For the text-containing cell, return its midpoint in [x, y] coordinate format. 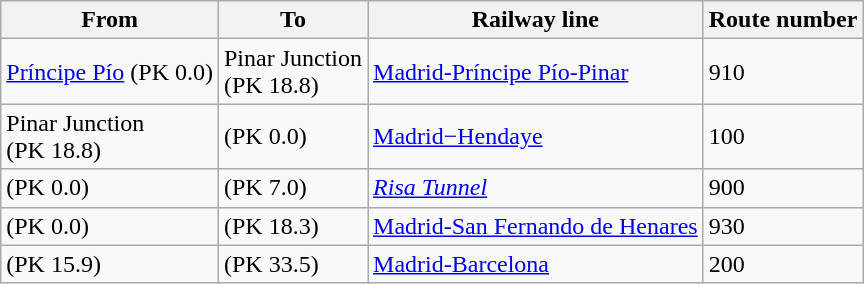
930 [783, 226]
Madrid-Barcelona [536, 264]
(PK 15.9) [110, 264]
Madrid-San Fernando de Henares [536, 226]
From [110, 20]
Route number [783, 20]
(PK 33.5) [292, 264]
(PK 7.0) [292, 188]
200 [783, 264]
(PK 18.3) [292, 226]
Madrid−Hendaye [536, 136]
900 [783, 188]
Madrid-Príncipe Pío-Pinar [536, 72]
To [292, 20]
Príncipe Pío (PK 0.0) [110, 72]
Risa Tunnel [536, 188]
910 [783, 72]
100 [783, 136]
Railway line [536, 20]
